Capture the cell that displays the provided text and extract its [x, y] central coordinate. 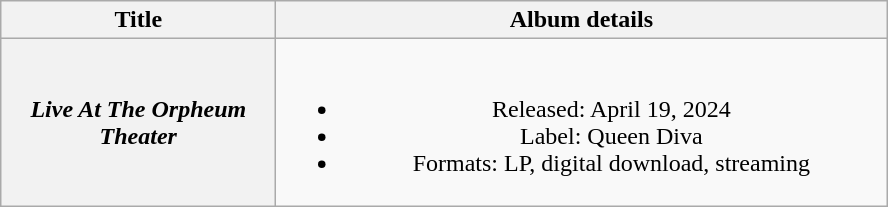
Album details [582, 20]
Live At The Orpheum Theater [138, 122]
Title [138, 20]
Released: April 19, 2024Label: Queen DivaFormats: LP, digital download, streaming [582, 122]
